Determine the (X, Y) coordinate at the center of the cell enclosing the given text.  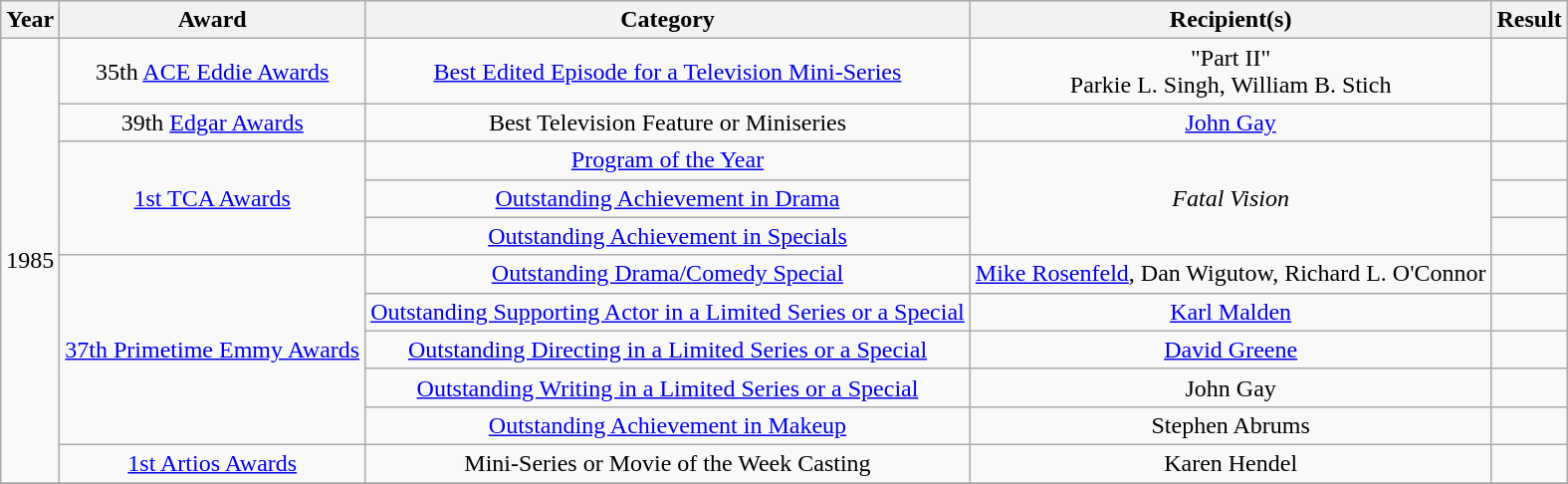
David Greene (1231, 350)
Outstanding Directing in a Limited Series or a Special (668, 350)
Best Edited Episode for a Television Mini-Series (668, 72)
Award (213, 20)
Mike Rosenfeld, Dan Wigutow, Richard L. O'Connor (1231, 274)
Outstanding Writing in a Limited Series or a Special (668, 387)
39th Edgar Awards (213, 122)
Outstanding Achievement in Drama (668, 198)
Recipient(s) (1231, 20)
Karen Hendel (1231, 463)
Best Television Feature or Miniseries (668, 122)
1st TCA Awards (213, 198)
"Part II" Parkie L. Singh, William B. Stich (1231, 72)
1985 (30, 261)
Outstanding Achievement in Specials (668, 236)
Outstanding Drama/Comedy Special (668, 274)
37th Primetime Emmy Awards (213, 350)
Outstanding Achievement in Makeup (668, 425)
Program of the Year (668, 160)
Fatal Vision (1231, 198)
Mini-Series or Movie of the Week Casting (668, 463)
Year (30, 20)
35th ACE Eddie Awards (213, 72)
Karl Malden (1231, 312)
Category (668, 20)
Outstanding Supporting Actor in a Limited Series or a Special (668, 312)
1st Artios Awards (213, 463)
Stephen Abrums (1231, 425)
Result (1529, 20)
